Detect which cell encompasses the target text, then output its [X, Y] center coordinate. 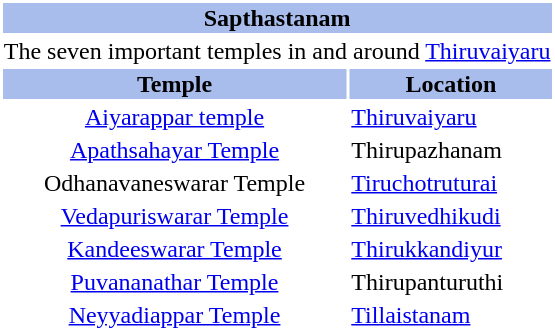
Thirupanturuthi [451, 282]
Aiyarappar temple [174, 117]
Thiruvaiyaru [451, 117]
Vedapuriswarar Temple [174, 216]
Sapthastanam [277, 18]
Temple [174, 84]
Location [451, 84]
Thirukkandiyur [451, 249]
Thiruvedhikudi [451, 216]
Apathsahayar Temple [174, 150]
Kandeeswarar Temple [174, 249]
Tiruchotruturai [451, 183]
Puvananathar Temple [174, 282]
Tillaistanam [451, 315]
Neyyadiappar Temple [174, 315]
The seven important temples in and around Thiruvaiyaru [277, 51]
Thirupazhanam [451, 150]
Odhanavaneswarar Temple [174, 183]
